Locate the cell with the specified text and output its (X, Y) center coordinate. 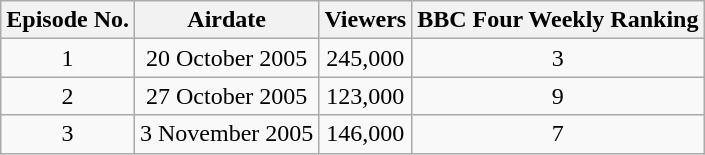
1 (68, 58)
Airdate (227, 20)
Episode No. (68, 20)
Viewers (366, 20)
146,000 (366, 134)
7 (558, 134)
245,000 (366, 58)
123,000 (366, 96)
BBC Four Weekly Ranking (558, 20)
2 (68, 96)
20 October 2005 (227, 58)
9 (558, 96)
3 November 2005 (227, 134)
27 October 2005 (227, 96)
